Search for the cell housing the specified text and yield its (x, y) center coordinate. 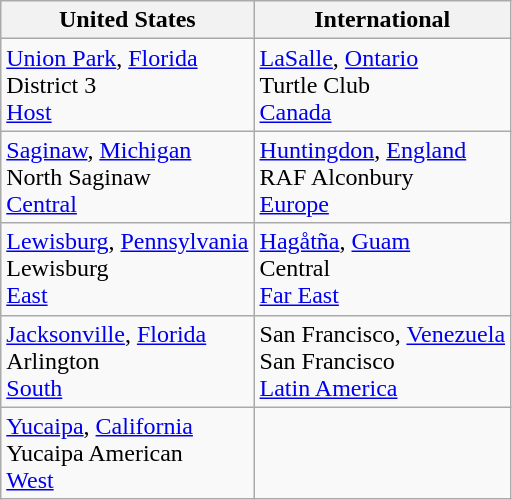
Yucaipa, CaliforniaYucaipa AmericanWest (128, 453)
Saginaw, MichiganNorth SaginawCentral (128, 177)
International (382, 20)
Jacksonville, FloridaArlingtonSouth (128, 361)
Lewisburg, Pennsylvania Lewisburg East (128, 269)
San Francisco, VenezuelaSan Francisco Latin America (382, 361)
Union Park, FloridaDistrict 3Host (128, 85)
LaSalle, OntarioTurtle ClubCanada (382, 85)
Hagåtña, GuamCentralFar East (382, 269)
Huntingdon, EnglandRAF AlconburyEurope (382, 177)
United States (128, 20)
